Capture the cell that displays the provided text and extract its [X, Y] central coordinate. 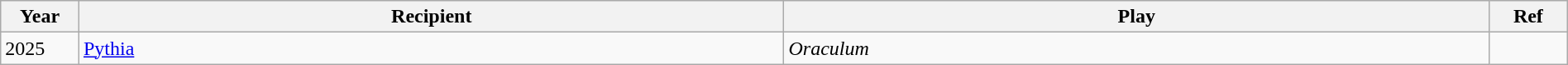
Year [40, 17]
Ref [1528, 17]
2025 [40, 48]
Pythia [432, 48]
Oraculum [1136, 48]
Recipient [432, 17]
Play [1136, 17]
